Capture the cell that displays the provided text and extract its [x, y] central coordinate. 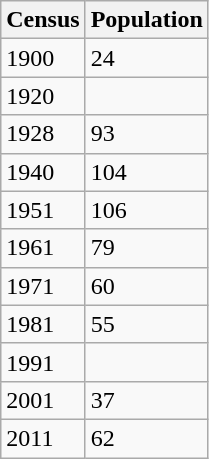
62 [146, 438]
1961 [43, 248]
1981 [43, 324]
1991 [43, 362]
104 [146, 172]
2011 [43, 438]
1920 [43, 96]
Census [43, 20]
1971 [43, 286]
1900 [43, 58]
2001 [43, 400]
Population [146, 20]
55 [146, 324]
1951 [43, 210]
60 [146, 286]
1940 [43, 172]
93 [146, 134]
106 [146, 210]
37 [146, 400]
1928 [43, 134]
24 [146, 58]
79 [146, 248]
